Detect which cell encompasses the target text, then output its (X, Y) center coordinate. 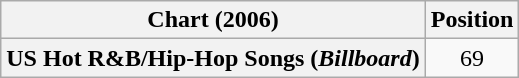
Position (472, 20)
US Hot R&B/Hip-Hop Songs (Billboard) (213, 58)
69 (472, 58)
Chart (2006) (213, 20)
